Return [X, Y] of the center of cell containing provided text 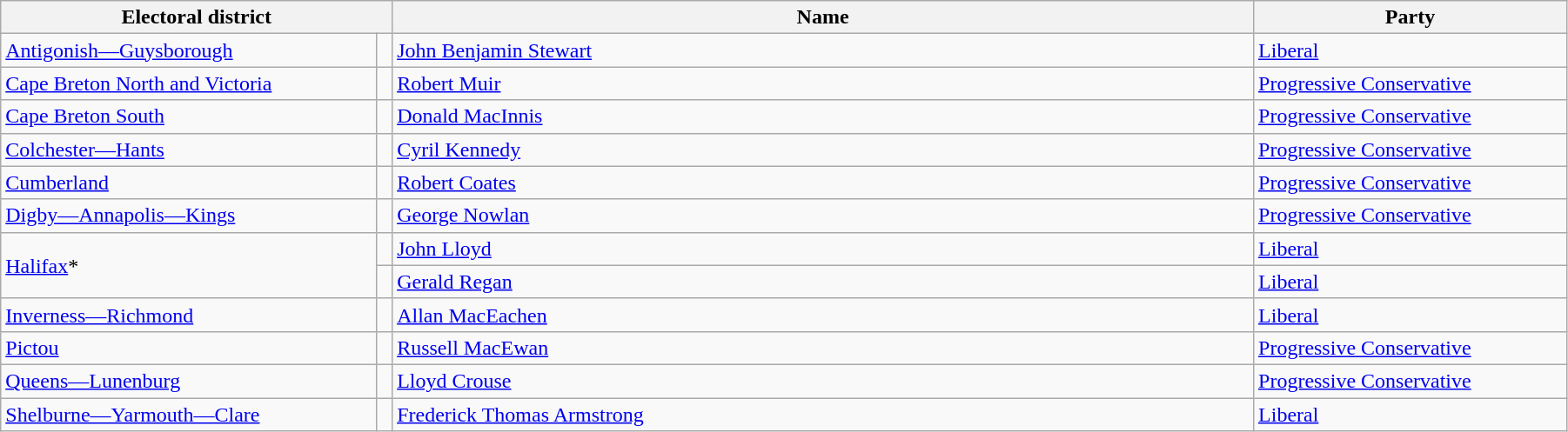
Cyril Kennedy [823, 150]
Lloyd Crouse [823, 381]
Name [823, 17]
Cape Breton South [189, 116]
Queens—Lunenburg [189, 381]
Colchester—Hants [189, 150]
Cape Breton North and Victoria [189, 83]
Russell MacEwan [823, 348]
Pictou [189, 348]
Frederick Thomas Armstrong [823, 415]
Digby—Annapolis—Kings [189, 216]
Gerald Regan [823, 282]
Antigonish—Guysborough [189, 50]
Allan MacEachen [823, 315]
Donald MacInnis [823, 116]
Robert Muir [823, 83]
Robert Coates [823, 183]
Electoral district [197, 17]
Inverness—Richmond [189, 315]
Party [1411, 17]
Cumberland [189, 183]
Halifax* [189, 265]
John Benjamin Stewart [823, 50]
George Nowlan [823, 216]
Shelburne—Yarmouth—Clare [189, 415]
John Lloyd [823, 249]
